Find where the given text appears and provide that cell's center as [X, Y] coordinate. 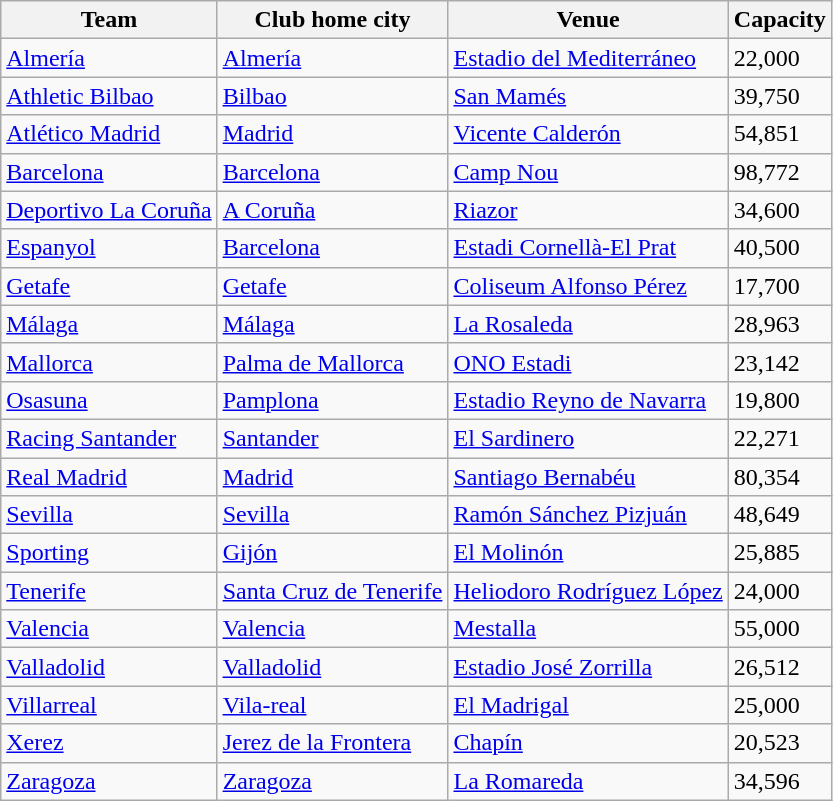
Estadio del Mediterráneo [588, 58]
El Madrigal [588, 705]
48,649 [780, 515]
Atlético Madrid [109, 134]
Osasuna [109, 400]
25,000 [780, 705]
La Romareda [588, 781]
34,596 [780, 781]
Santander [332, 438]
Vila-real [332, 705]
19,800 [780, 400]
Xerez [109, 743]
Athletic Bilbao [109, 96]
Real Madrid [109, 477]
Santa Cruz de Tenerife [332, 591]
Club home city [332, 20]
Pamplona [332, 400]
22,000 [780, 58]
Gijón [332, 553]
Estadio Reyno de Navarra [588, 400]
Jerez de la Frontera [332, 743]
A Coruña [332, 210]
17,700 [780, 286]
39,750 [780, 96]
24,000 [780, 591]
40,500 [780, 248]
Espanyol [109, 248]
Santiago Bernabéu [588, 477]
Venue [588, 20]
25,885 [780, 553]
Camp Nou [588, 172]
El Molinón [588, 553]
Mallorca [109, 362]
20,523 [780, 743]
28,963 [780, 324]
La Rosaleda [588, 324]
Vicente Calderón [588, 134]
El Sardinero [588, 438]
26,512 [780, 667]
23,142 [780, 362]
Tenerife [109, 591]
Sporting [109, 553]
54,851 [780, 134]
Racing Santander [109, 438]
Deportivo La Coruña [109, 210]
Heliodoro Rodríguez López [588, 591]
Mestalla [588, 629]
Coliseum Alfonso Pérez [588, 286]
Chapín [588, 743]
22,271 [780, 438]
Bilbao [332, 96]
34,600 [780, 210]
Estadi Cornellà-El Prat [588, 248]
Team [109, 20]
Riazor [588, 210]
ONO Estadi [588, 362]
Ramón Sánchez Pizjuán [588, 515]
Estadio José Zorrilla [588, 667]
Villarreal [109, 705]
98,772 [780, 172]
San Mamés [588, 96]
55,000 [780, 629]
Palma de Mallorca [332, 362]
80,354 [780, 477]
Capacity [780, 20]
